Locate the cell with the specified text and output its (X, Y) center coordinate. 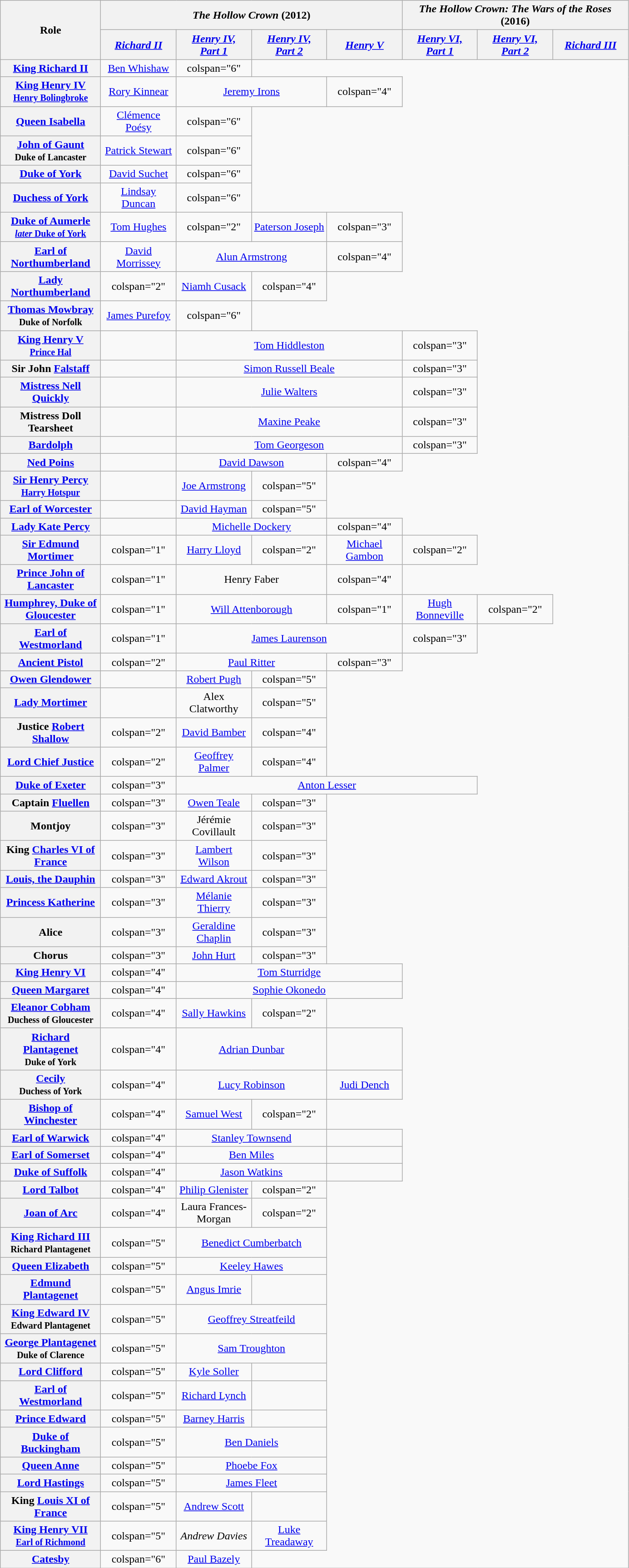
Alice (51, 932)
David Bamber (214, 732)
Edward Akrout (214, 879)
David Suchet (139, 174)
Queen Elizabeth (51, 1266)
Eleanor Cobham Duchess of Gloucester (51, 1013)
Mistress Doll Tearsheet (51, 422)
King Charles VI of France (51, 856)
Lord Talbot (51, 1190)
Julie Walters (289, 392)
King Henry IV Henry Bolingbroke (51, 92)
Ben Daniels (252, 1442)
Tom Sturridge (289, 973)
King Richard II (51, 68)
King Edward IV Edward Plantagenet (51, 1319)
Laura Frances-Morgan (214, 1213)
Duke of Exeter (51, 785)
Samuel West (214, 1114)
Ben Whishaw (139, 68)
Tom Hiddleston (289, 345)
Prince Edward (51, 1419)
Lindsay Duncan (139, 197)
Geoffrey Palmer (214, 762)
Bardolph (51, 445)
Geraldine Chaplin (214, 932)
Adrian Dunbar (252, 1049)
Patrick Stewart (139, 151)
Owen Teale (214, 803)
Montjoy (51, 826)
Richard Plantagenet Duke of York (51, 1049)
Sam Troughton (252, 1348)
Chorus (51, 955)
Angus Imrie (214, 1289)
Barney Harris (214, 1419)
Benedict Cumberbatch (252, 1243)
Henry VI,Part 1 (440, 45)
Louis, the Dauphin (51, 879)
Duke of Suffolk (51, 1172)
Ned Poins (51, 462)
Duchess of York (51, 197)
King Henry VII Earl of Richmond (51, 1536)
Paterson Joseph (289, 227)
Henry V (365, 45)
The Hollow Crown: The Wars of the Roses (2016) (515, 15)
Bishop of Winchester (51, 1114)
Justice Robert Shallow (51, 732)
Andrew Scott (214, 1506)
Humphrey, Duke of Gloucester (51, 609)
Richard III (590, 45)
Henry VI,Part 2 (515, 45)
Queen Margaret (51, 990)
Earl of Worcester (51, 509)
Richard Lynch (214, 1395)
Joan of Arc (51, 1213)
Tom Hughes (139, 227)
Lucy Robinson (252, 1085)
Queen Anne (51, 1465)
King Henry VI (51, 973)
Maxine Peake (289, 422)
Jason Watkins (252, 1172)
Henry IV,Part 2 (289, 45)
Ancient Pistol (51, 662)
Mistress Nell Quickly (51, 392)
Niamh Cusack (214, 286)
Alex Clatworthy (214, 702)
Hugh Bonneville (440, 609)
Lord Hastings (51, 1483)
David Hayman (214, 509)
Luke Treadaway (289, 1536)
Earl of Somerset (51, 1155)
Michael Gambon (365, 550)
Owen Glendower (51, 679)
Joe Armstrong (214, 486)
Henry Faber (252, 580)
James Purefoy (139, 315)
Edmund Plantagenet (51, 1289)
Sir Edmund Mortimer (51, 550)
John Hurt (214, 955)
Role (51, 30)
Stanley Townsend (252, 1138)
Jérémie Covillault (214, 826)
Ben Miles (252, 1155)
Lady Mortimer (51, 702)
Judi Dench (365, 1085)
King Louis XI of France (51, 1506)
David Morrissey (139, 256)
The Hollow Crown (2012) (252, 15)
Sophie Okonedo (289, 990)
Lord Chief Justice (51, 762)
Philip Glenister (214, 1190)
James Fleet (252, 1483)
Phoebe Fox (252, 1465)
Richard II (139, 45)
Geoffrey Streatfeild (252, 1319)
Clémence Poésy (139, 121)
Sir Henry Percy Harry Hotspur (51, 486)
Simon Russell Beale (289, 369)
Will Attenborough (252, 609)
Earl of Warwick (51, 1138)
George Plantagenet Duke of Clarence (51, 1348)
Mélanie Thierry (214, 902)
Tom Georgeson (289, 445)
Lord Clifford (51, 1372)
Duke of Aumerle later Duke of York (51, 227)
King Richard III Richard Plantagenet (51, 1243)
Lady Kate Percy (51, 526)
Henry IV,Part 1 (214, 45)
Catesby (51, 1559)
Duke of York (51, 174)
James Laurenson (289, 639)
John of Gaunt Duke of Lancaster (51, 151)
Jeremy Irons (252, 92)
Rory Kinnear (139, 92)
Anton Lesser (327, 785)
Thomas Mowbray Duke of Norfolk (51, 315)
Sir John Falstaff (51, 369)
Princess Katherine (51, 902)
Kyle Soller (214, 1372)
Lady Northumberland (51, 286)
Duke of Buckingham (51, 1442)
Queen Isabella (51, 121)
Sally Hawkins (214, 1013)
King Henry V Prince Hal (51, 345)
Prince John of Lancaster (51, 580)
Lambert Wilson (214, 856)
Michelle Dockery (252, 526)
Earl of Northumberland (51, 256)
Harry Lloyd (214, 550)
Robert Pugh (214, 679)
Captain Fluellen (51, 803)
Paul Ritter (252, 662)
Alun Armstrong (252, 256)
Cecily Duchess of York (51, 1085)
Paul Bazely (214, 1559)
Andrew Davies (214, 1536)
Keeley Hawes (252, 1266)
David Dawson (252, 462)
